Capture the cell that displays the provided text and extract its [X, Y] central coordinate. 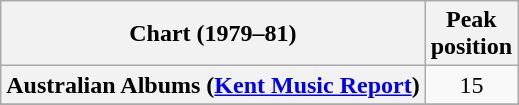
15 [471, 85]
Australian Albums (Kent Music Report) [213, 85]
Peakposition [471, 34]
Chart (1979–81) [213, 34]
